Capture the cell that displays the provided text and extract its [x, y] central coordinate. 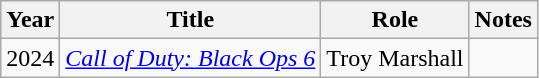
Troy Marshall [395, 58]
Title [190, 20]
Call of Duty: Black Ops 6 [190, 58]
Year [30, 20]
Notes [503, 20]
Role [395, 20]
2024 [30, 58]
